Pinpoint the cell where the given text exists, returning its (x, y) midpoint coordinate. 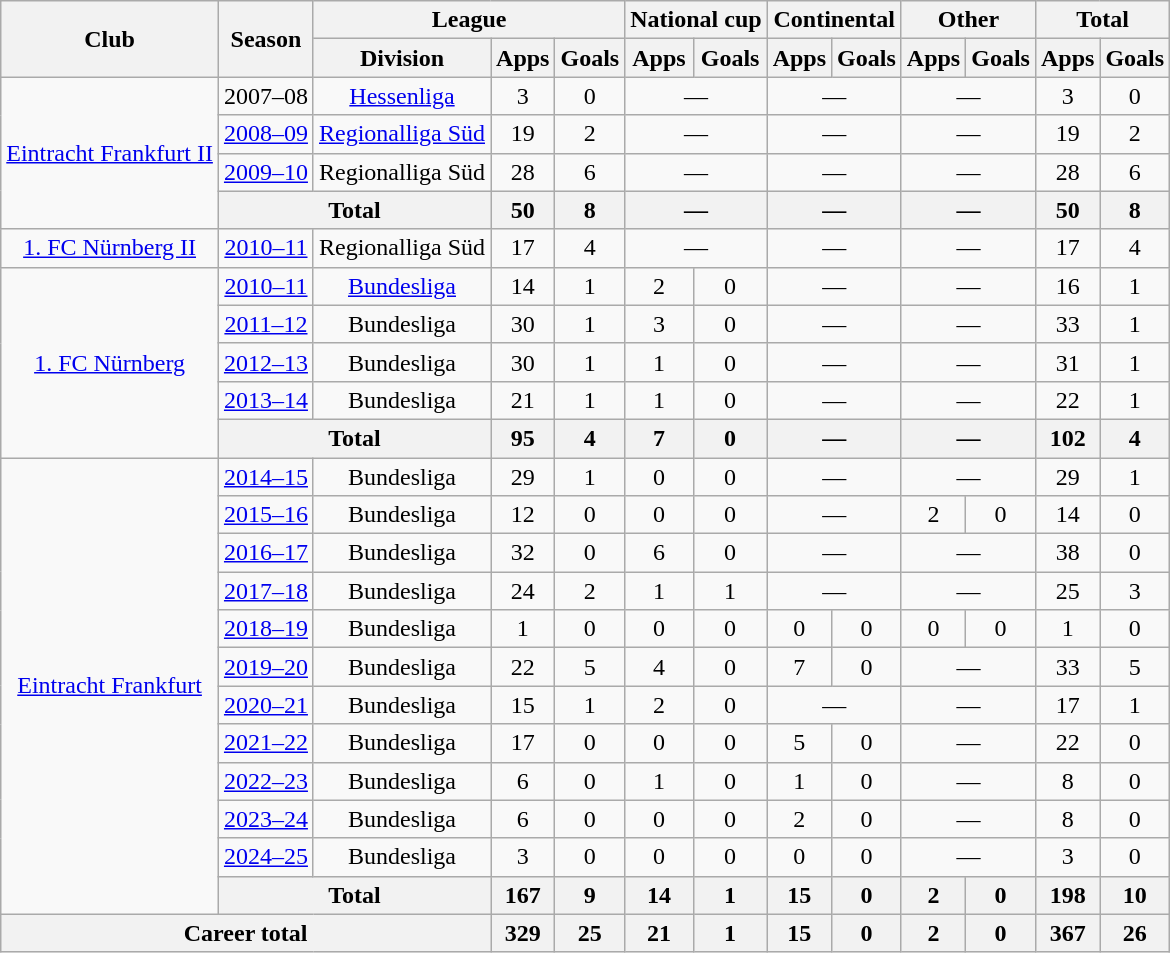
Eintracht Frankfurt II (110, 153)
2020–21 (266, 705)
2014–15 (266, 477)
95 (523, 438)
2018–19 (266, 629)
2016–17 (266, 553)
38 (1067, 553)
Season (266, 39)
9 (590, 895)
167 (523, 895)
Continental (834, 20)
2019–20 (266, 667)
329 (523, 933)
League (468, 20)
102 (1067, 438)
16 (1067, 286)
Division (402, 58)
1. FC Nürnberg II (110, 248)
198 (1067, 895)
2011–12 (266, 324)
367 (1067, 933)
2009–10 (266, 172)
24 (523, 591)
31 (1067, 362)
2012–13 (266, 362)
26 (1135, 933)
Career total (246, 933)
2024–25 (266, 857)
32 (523, 553)
12 (523, 515)
10 (1135, 895)
Eintracht Frankfurt (110, 686)
Other (968, 20)
2023–24 (266, 819)
2015–16 (266, 515)
Club (110, 39)
Hessenliga (402, 96)
2017–18 (266, 591)
1. FC Nürnberg (110, 362)
2007–08 (266, 96)
2021–22 (266, 743)
2022–23 (266, 781)
2008–09 (266, 134)
2013–14 (266, 400)
National cup (696, 20)
